Pinpoint the cell where the given text exists, returning its [X, Y] midpoint coordinate. 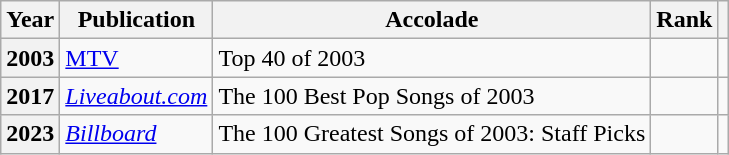
Accolade [432, 20]
MTV [136, 58]
2017 [30, 96]
Liveabout.com [136, 96]
Top 40 of 2003 [432, 58]
Rank [684, 20]
Billboard [136, 134]
The 100 Greatest Songs of 2003: Staff Picks [432, 134]
Publication [136, 20]
The 100 Best Pop Songs of 2003 [432, 96]
Year [30, 20]
2023 [30, 134]
2003 [30, 58]
